Capture the cell that displays the provided text and extract its [x, y] central coordinate. 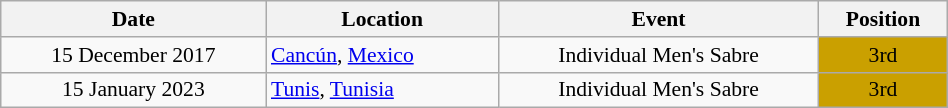
Event [658, 19]
Cancún, Mexico [382, 55]
Location [382, 19]
Tunis, Tunisia [382, 90]
Date [134, 19]
Position [884, 19]
15 December 2017 [134, 55]
15 January 2023 [134, 90]
